Provide the [x, y] coordinate of the cell's center where the given text is located.  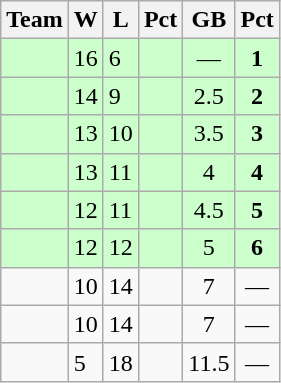
16 [86, 58]
2.5 [209, 96]
2 [257, 96]
9 [120, 96]
11.5 [209, 362]
18 [120, 362]
Team [35, 20]
1 [257, 58]
L [120, 20]
4.5 [209, 210]
3 [257, 134]
3.5 [209, 134]
W [86, 20]
GB [209, 20]
